Determine the (X, Y) coordinate at the center of the cell enclosing the given text.  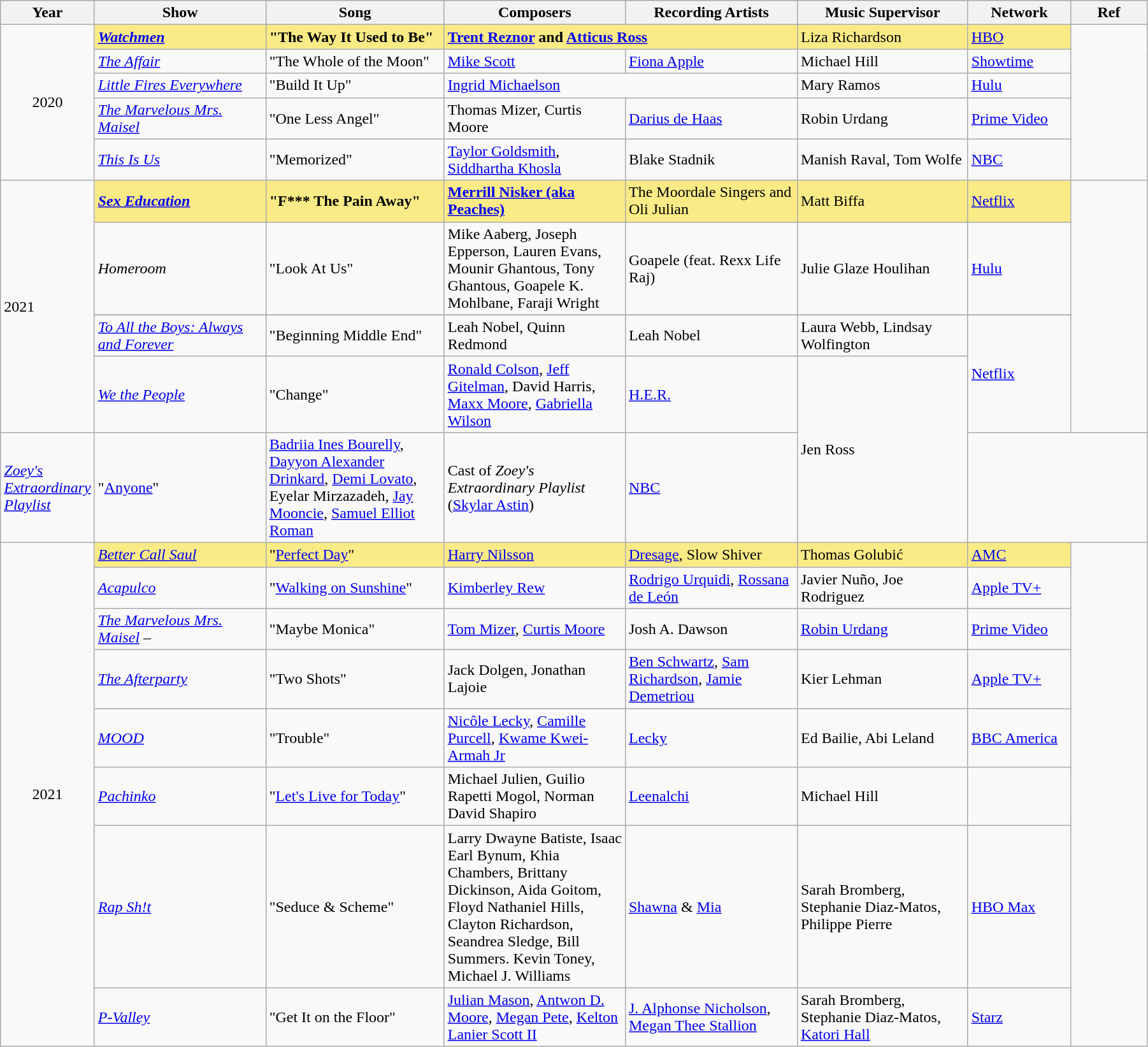
Sex Education (180, 201)
Rodrigo Urquidi, Rossana de León (711, 588)
Sarah Bromberg, Stephanie Diaz-Matos, Katori Hall (882, 1017)
Thomas Golubić (882, 554)
"Walking on Sunshine" (355, 588)
HBO (1019, 37)
MOOD (180, 738)
Starz (1019, 1017)
Kimberley Rew (535, 588)
"F*** The Pain Away" (355, 201)
Julie Glaze Houlihan (882, 268)
Music Supervisor (882, 13)
The Affair (180, 61)
"Perfect Day" (355, 554)
Trent Reznor and Atticus Ross (621, 37)
Show (180, 13)
Zoey's Extraordinary Playlist (47, 487)
The Moordale Singers and Oli Julian (711, 201)
Little Fires Everywhere (180, 85)
Kier Lehman (882, 679)
"The Way It Used to Be" (355, 37)
Nicôle Lecky, Camille Purcell, Kwame Kwei-Armah Jr (535, 738)
Manish Raval, Tom Wolfe (882, 159)
Rap Sh!t (180, 907)
The Afterparty (180, 679)
"Memorized" (355, 159)
HBO Max (1019, 907)
"One Less Angel" (355, 119)
Ref (1109, 13)
Shawna & Mia (711, 907)
Lecky (711, 738)
Leenalchi (711, 797)
Homeroom (180, 268)
Network (1019, 13)
"Build It Up" (355, 85)
"Maybe Monica" (355, 630)
AMC (1019, 554)
Badriia Ines Bourelly, Dayyon Alexander Drinkard, Demi Lovato, Eyelar Mirzazadeh, Jay Mooncie, Samuel Elliot Roman (355, 487)
"The Whole of the Moon" (355, 61)
Josh A. Dawson (711, 630)
To All the Boys: Always and Forever (180, 335)
J. Alphonse Nicholson, Megan Thee Stallion (711, 1017)
"Let's Live for Today" (355, 797)
Tom Mizer, Curtis Moore (535, 630)
Julian Mason, Antwon D. Moore, Megan Pete, Kelton Lanier Scott II (535, 1017)
Blake Stadnik (711, 159)
Mike Scott (535, 61)
Watchmen (180, 37)
Merrill Nisker (aka Peaches) (535, 201)
Laura Webb, Lindsay Wolfington (882, 335)
This Is Us (180, 159)
Javier Nuño, Joe Rodriguez (882, 588)
Ronald Colson, Jeff Gitelman, David Harris, Maxx Moore, Gabriella Wilson (535, 394)
Recording Artists (711, 13)
Mike Aaberg, Joseph Epperson, Lauren Evans, Mounir Ghantous, Tony Ghantous, Goapele K. Mohlbane, Faraji Wright (535, 268)
The Marvelous Mrs. Maisel – (180, 630)
Leah Nobel (711, 335)
Better Call Saul (180, 554)
Ingrid Michaelson (621, 85)
Mary Ramos (882, 85)
"Anyone" (180, 487)
Matt Biffa (882, 201)
"Change" (355, 394)
Acapulco (180, 588)
Sarah Bromberg, Stephanie Diaz-Matos, Philippe Pierre (882, 907)
Jack Dolgen, Jonathan Lajoie (535, 679)
Pachinko (180, 797)
Year (47, 13)
Ed Bailie, Abi Leland (882, 738)
"Two Shots" (355, 679)
Liza Richardson (882, 37)
"Look At Us" (355, 268)
Ben Schwartz, Sam Richardson, Jamie Demetriou (711, 679)
Composers (535, 13)
Showtime (1019, 61)
Dresage, Slow Shiver (711, 554)
2020 (47, 103)
H.E.R. (711, 394)
"Get It on the Floor" (355, 1017)
Cast of Zoey's Extraordinary Playlist (Skylar Astin) (535, 487)
"Seduce & Scheme" (355, 907)
Harry Nilsson (535, 554)
Goapele (feat. Rexx Life Raj) (711, 268)
Song (355, 13)
Leah Nobel, Quinn Redmond (535, 335)
P-Valley (180, 1017)
Michael Julien, Guilio Rapetti Mogol, Norman David Shapiro (535, 797)
Jen Ross (882, 449)
Taylor Goldsmith, Siddhartha Khosla (535, 159)
Fiona Apple (711, 61)
Thomas Mizer, Curtis Moore (535, 119)
Darius de Haas (711, 119)
We the People (180, 394)
"Beginning Middle End" (355, 335)
BBC America (1019, 738)
The Marvelous Mrs. Maisel (180, 119)
"Trouble" (355, 738)
